Locate the cell with the specified text and output its [x, y] center coordinate. 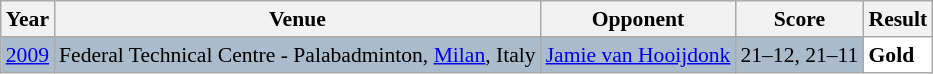
2009 [28, 55]
Opponent [638, 19]
Result [898, 19]
Score [799, 19]
Year [28, 19]
Federal Technical Centre - Palabadminton, Milan, Italy [298, 55]
Venue [298, 19]
21–12, 21–11 [799, 55]
Jamie van Hooijdonk [638, 55]
Gold [898, 55]
